Return the [x, y] coordinate for the center point of the cell that contains the specified text.  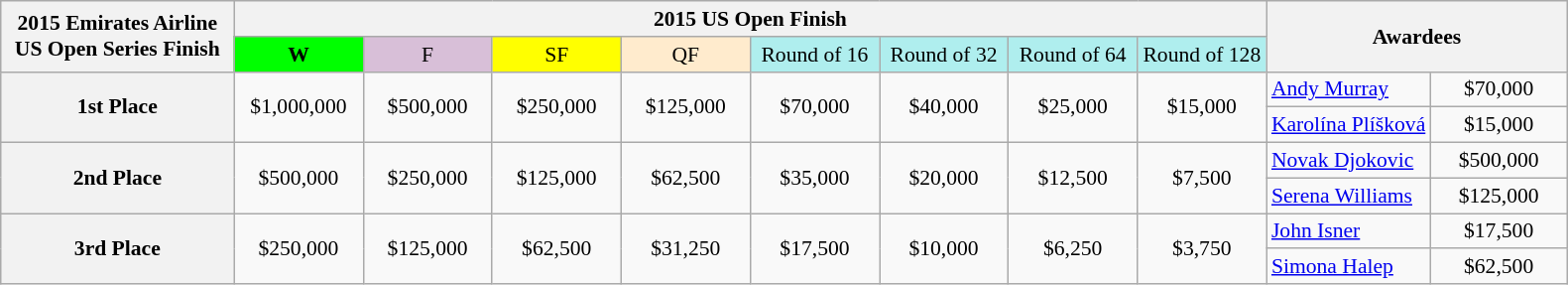
Round of 64 [1073, 55]
Serena Williams [1349, 196]
2015 Emirates Airline US Open Series Finish [117, 36]
$31,250 [685, 248]
QF [685, 55]
Karolína Plíšková [1349, 125]
John Isner [1349, 231]
2nd Place [117, 179]
W [299, 55]
Awardees [1416, 36]
Simona Halep [1349, 267]
$10,000 [943, 248]
1st Place [117, 107]
$35,000 [814, 179]
F [427, 55]
Round of 32 [943, 55]
$1,000,000 [299, 107]
Round of 16 [814, 55]
$3,750 [1202, 248]
$6,250 [1073, 248]
SF [556, 55]
$25,000 [1073, 107]
Round of 128 [1202, 55]
$7,500 [1202, 179]
$20,000 [943, 179]
$12,500 [1073, 179]
Andy Murray [1349, 89]
3rd Place [117, 248]
2015 US Open Finish [750, 19]
$40,000 [943, 107]
Novak Djokovic [1349, 161]
